Return (X, Y) of the center of cell containing provided text 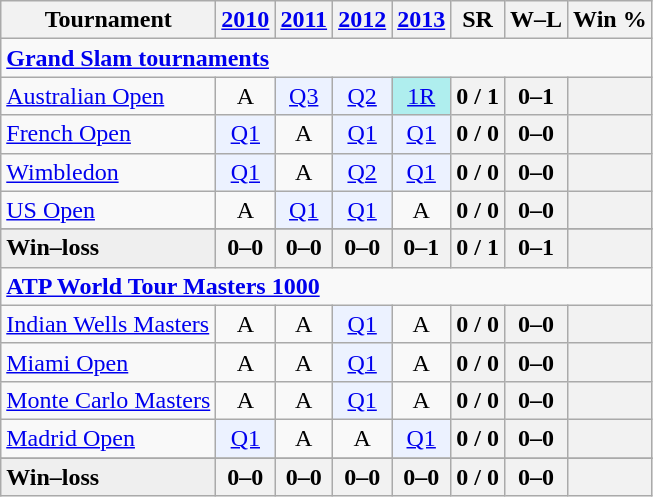
Indian Wells Masters (108, 324)
Monte Carlo Masters (108, 400)
US Open (108, 210)
2010 (246, 20)
2011 (304, 20)
Tournament (108, 20)
1R (422, 96)
SR (478, 20)
2013 (422, 20)
ATP World Tour Masters 1000 (326, 286)
Miami Open (108, 362)
French Open (108, 134)
W–L (536, 20)
Wimbledon (108, 172)
Q3 (304, 96)
Win % (610, 20)
Grand Slam tournaments (326, 58)
Madrid Open (108, 438)
2012 (362, 20)
Australian Open (108, 96)
